Search for the cell housing the specified text and yield its [X, Y] center coordinate. 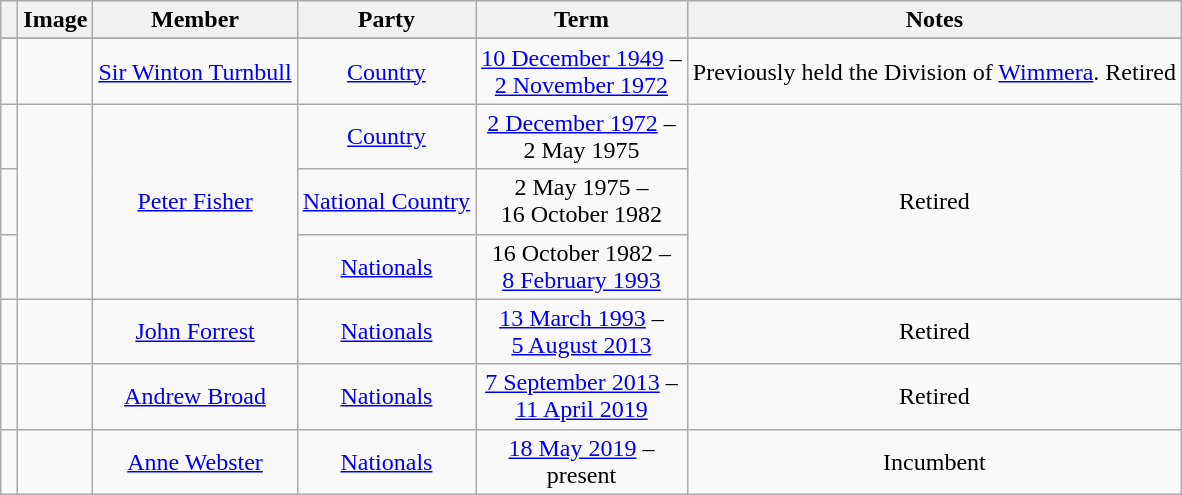
Image [56, 20]
13 March 1993 –5 August 2013 [582, 332]
7 September 2013 –11 April 2019 [582, 396]
Andrew Broad [195, 396]
18 May 2019 –present [582, 462]
2 December 1972 –2 May 1975 [582, 136]
16 October 1982 –8 February 1993 [582, 266]
Incumbent [934, 462]
Anne Webster [195, 462]
Notes [934, 20]
Term [582, 20]
Party [386, 20]
Sir Winton Turnbull [195, 72]
Member [195, 20]
2 May 1975 –16 October 1982 [582, 202]
Peter Fisher [195, 202]
National Country [386, 202]
John Forrest [195, 332]
10 December 1949 –2 November 1972 [582, 72]
Previously held the Division of Wimmera. Retired [934, 72]
